Output the [x, y] coordinate of the center of the cell containing the given text.  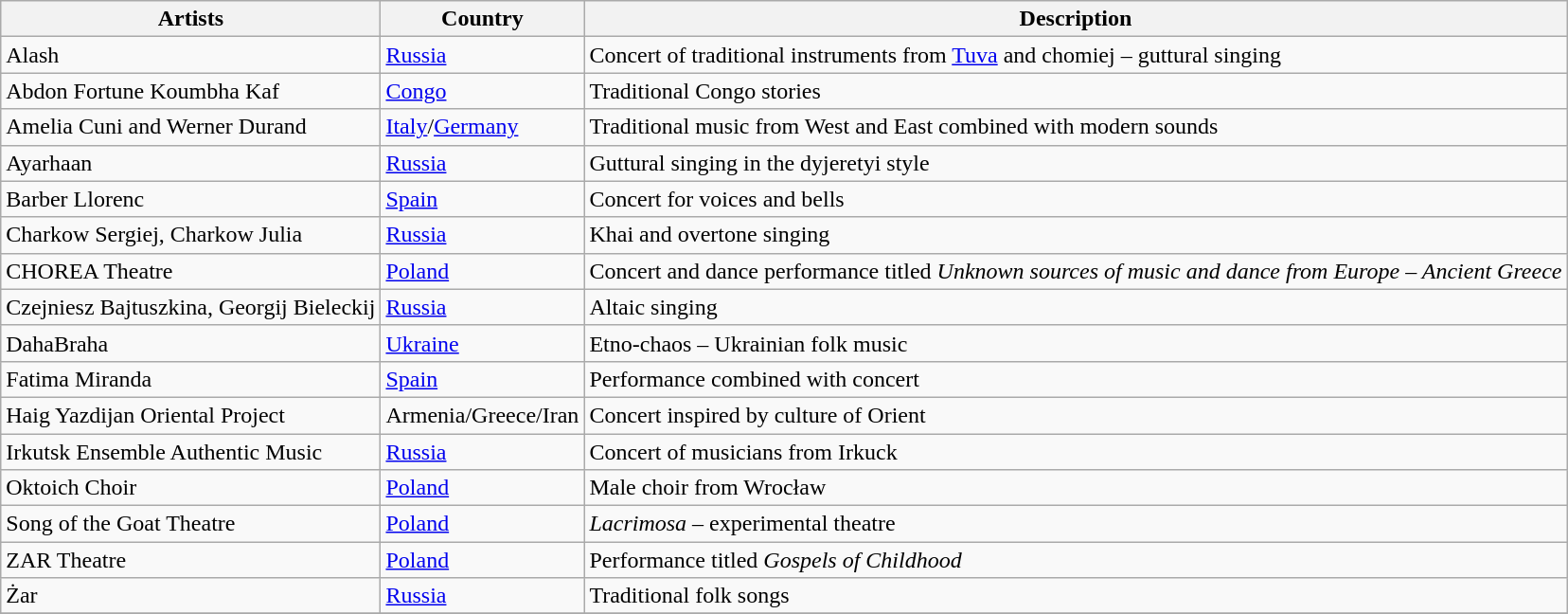
Fatima Miranda [191, 379]
Performance titled Gospels of Childhood [1076, 560]
Khai and overtone singing [1076, 235]
Concert of traditional instruments from Tuva and chomiej – guttural singing [1076, 55]
Country [483, 19]
Amelia Cuni and Werner Durand [191, 127]
Barber Llorenc [191, 199]
Description [1076, 19]
Song of the Goat Theatre [191, 524]
Ayarhaan [191, 163]
Italy/Germany [483, 127]
Charkow Sergiej, Charkow Julia [191, 235]
Irkutsk Ensemble Authentic Music [191, 452]
DahaBraha [191, 343]
Lacrimosa – experimental theatre [1076, 524]
ZAR Theatre [191, 560]
Artists [191, 19]
Traditional music from West and East combined with modern sounds [1076, 127]
Altaic singing [1076, 307]
Traditional folk songs [1076, 596]
Concert and dance performance titled Unknown sources of music and dance from Europe – Ancient Greece [1076, 271]
Armenia/Greece/Iran [483, 415]
CHOREA Theatre [191, 271]
Alash [191, 55]
Guttural singing in the dyjeretyi style [1076, 163]
Concert of musicians from Irkuck [1076, 452]
Czejniesz Bajtuszkina, Georgij Bieleckij [191, 307]
Abdon Fortune Koumbha Kaf [191, 91]
Żar [191, 596]
Etno-chaos – Ukrainian folk music [1076, 343]
Traditional Congo stories [1076, 91]
Male choir from Wrocław [1076, 488]
Haig Yazdijan Oriental Project [191, 415]
Concert inspired by culture of Orient [1076, 415]
Ukraine [483, 343]
Performance combined with concert [1076, 379]
Concert for voices and bells [1076, 199]
Oktoich Choir [191, 488]
Congo [483, 91]
